Output the [x, y] coordinate of the center of the cell containing the given text.  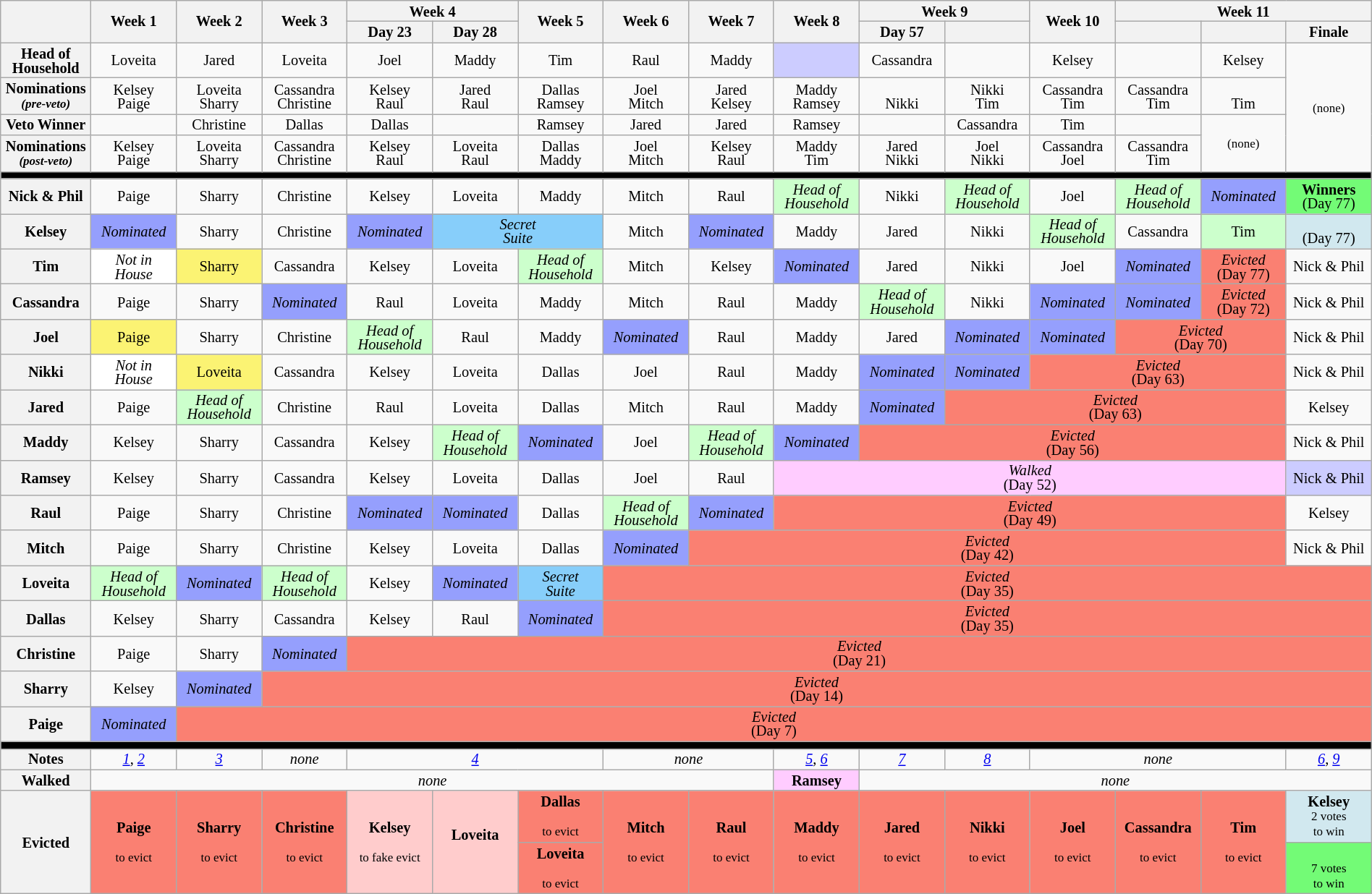
Evicted [46, 842]
Winners(Day 77) [1329, 195]
Nominations(pre-veto) [46, 95]
Week 10 [1072, 21]
Evicted(Day 42) [987, 548]
Dallasto evict [561, 816]
JaredKelsey [731, 95]
LoveitaRaul [475, 153]
Evicted(Day 14) [817, 689]
DallasMaddy [561, 153]
Evicted(Day 49) [1030, 512]
Christineto evict [305, 842]
Week 2 [219, 21]
Kelsey2 votesto win [1329, 816]
Nikkito evict [987, 842]
(Day 77) [1329, 231]
JaredNikki [902, 153]
Notes [46, 759]
Joelto evict [1072, 842]
Paigeto evict [134, 842]
Evicted(Day 21) [860, 654]
Raulto evict [731, 842]
Week 5 [561, 21]
Week 3 [305, 21]
Kelseyto fake evict [390, 842]
7 [902, 759]
Week 9 [944, 10]
Day 28 [475, 32]
MaddyTim [816, 153]
JaredRaul [475, 95]
JoelNikki [987, 153]
Walked [46, 780]
Veto Winner [46, 124]
Week 4 [433, 10]
4 [475, 759]
Evicted(Day 56) [1072, 443]
Evicted(Day 7) [774, 723]
Cassandrato evict [1158, 842]
6, 9 [1329, 759]
Mitchto evict [646, 842]
Evicted(Day 72) [1243, 301]
1, 2 [134, 759]
7 votesto win [1329, 868]
Week 6 [646, 21]
3 [219, 759]
DallasRamsey [561, 95]
Evicted(Day 77) [1243, 266]
Evicted(Day 70) [1200, 337]
Nominations(post-veto) [46, 153]
CassandraJoel [1072, 153]
Day 57 [902, 32]
Maddyto evict [816, 842]
Timto evict [1243, 842]
Week 1 [134, 21]
Day 23 [390, 32]
MaddyRamsey [816, 95]
Jaredto evict [902, 842]
8 [987, 759]
Week 11 [1243, 10]
Loveitato evict [561, 868]
5, 6 [816, 759]
Finale [1329, 32]
Walked(Day 52) [1030, 477]
NikkiTim [987, 95]
Cassandra Tim [1158, 95]
Sharryto evict [219, 842]
Week 7 [731, 21]
Week 8 [816, 21]
